Provide the (X, Y) coordinate of the cell's center where the given text is located.  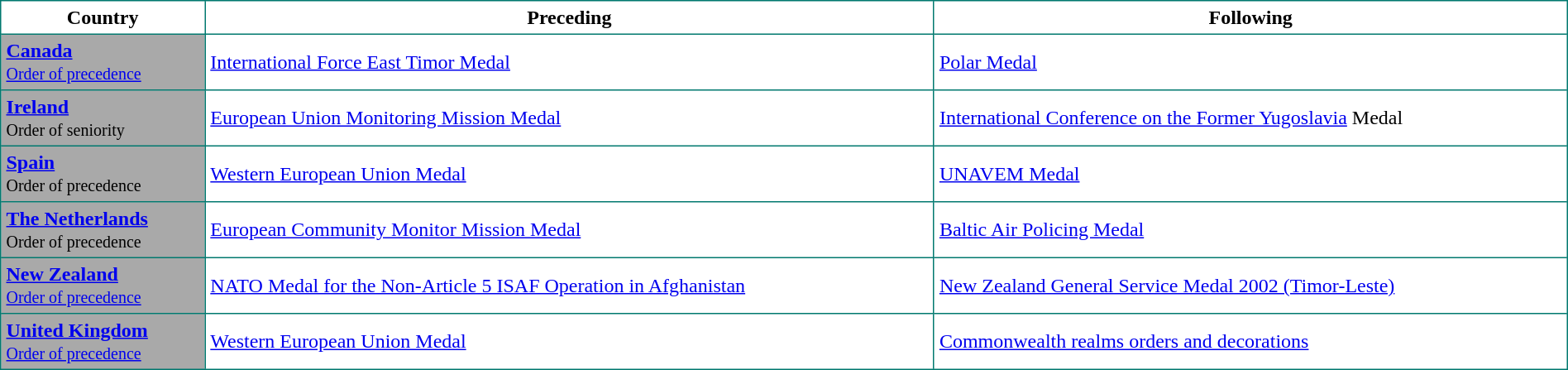
SpainOrder of precedence (103, 174)
The NetherlandsOrder of precedence (103, 230)
New Zealand General Service Medal 2002 (Timor-Leste) (1250, 286)
NATO Medal for the Non-Article 5 ISAF Operation in Afghanistan (570, 286)
Preceding (570, 17)
International Conference on the Former Yugoslavia Medal (1250, 118)
European Community Monitor Mission Medal (570, 230)
United KingdomOrder of precedence (103, 342)
Commonwealth realms orders and decorations (1250, 342)
Following (1250, 17)
European Union Monitoring Mission Medal (570, 118)
Country (103, 17)
Polar Medal (1250, 62)
CanadaOrder of precedence (103, 62)
International Force East Timor Medal (570, 62)
UNAVEM Medal (1250, 174)
IrelandOrder of seniority (103, 118)
New ZealandOrder of precedence (103, 286)
Baltic Air Policing Medal (1250, 230)
